Search for the cell housing the specified text and yield its (X, Y) center coordinate. 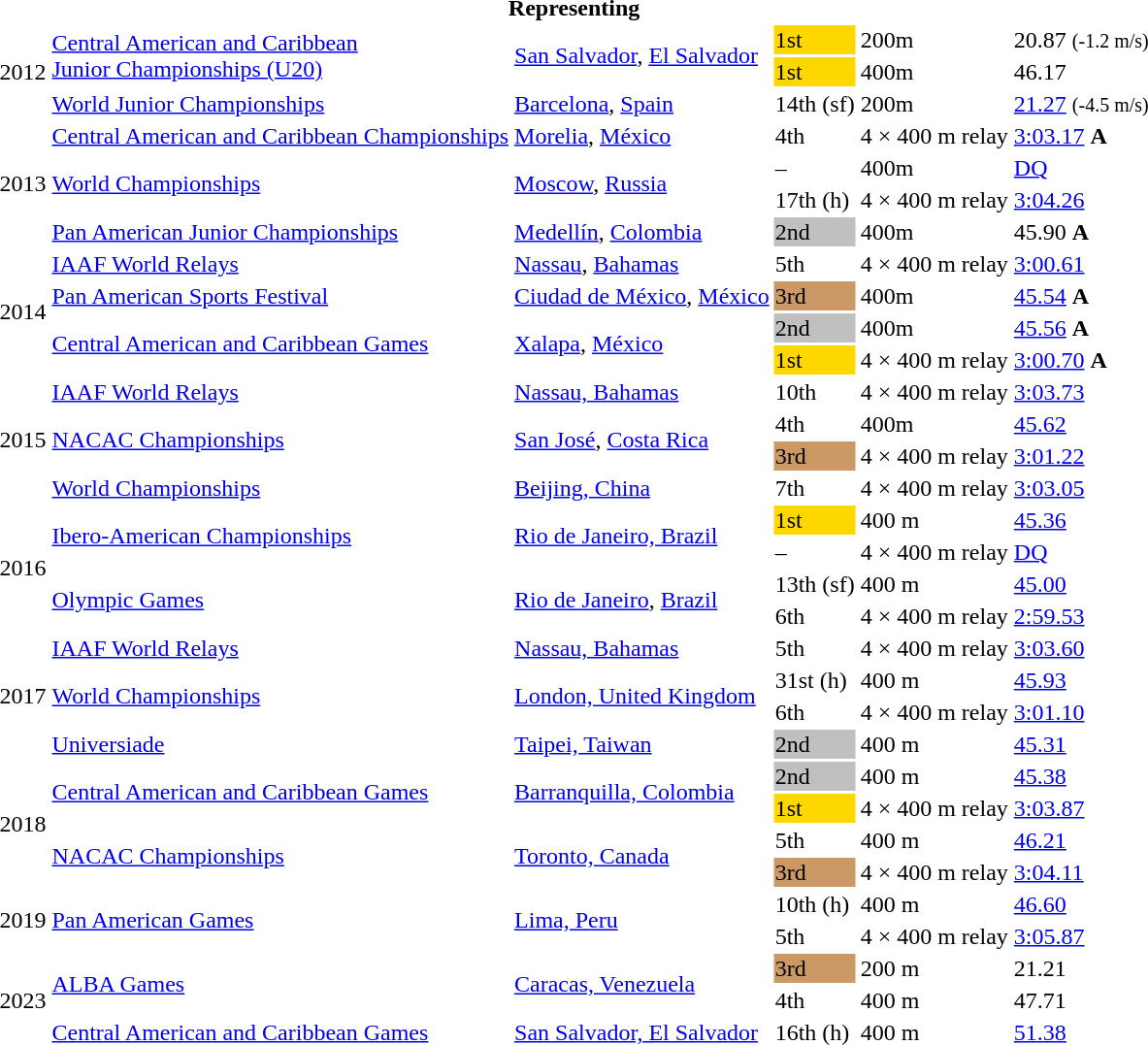
Ibero-American Championships (280, 536)
Lima, Peru (642, 920)
31st (h) (815, 680)
17th (h) (815, 200)
Central American and CaribbeanJunior Championships (U20) (280, 56)
San Salvador, El Salvador (642, 56)
Universiade (280, 744)
13th (sf) (815, 584)
Olympic Games (280, 600)
Central American and Caribbean Championships (280, 136)
Xalapa, México (642, 343)
Pan American Sports Festival (280, 296)
ALBA Games (280, 984)
London, United Kingdom (642, 697)
World Junior Championships (280, 104)
Morelia, México (642, 136)
Pan American Junior Championships (280, 232)
10th (h) (815, 904)
San José, Costa Rica (642, 441)
Caracas, Venezuela (642, 984)
Pan American Games (280, 920)
14th (sf) (815, 104)
Beijing, China (642, 488)
Toronto, Canada (642, 856)
7th (815, 488)
Barranquilla, Colombia (642, 792)
Barcelona, Spain (642, 104)
Moscow, Russia (642, 184)
Ciudad de México, México (642, 296)
200 m (934, 968)
Taipei, Taiwan (642, 744)
10th (815, 392)
Medellín, Colombia (642, 232)
